From the cell containing the given text, extract its center point as (x, y) coordinate. 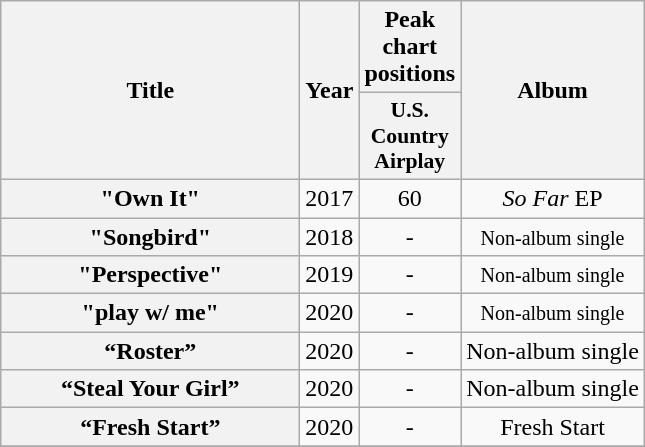
Peak chart positions (410, 47)
2019 (330, 275)
So Far EP (553, 198)
Year (330, 90)
“Steal Your Girl” (150, 389)
2018 (330, 237)
"play w/ me" (150, 313)
Fresh Start (553, 427)
"Own It" (150, 198)
"Songbird" (150, 237)
“Roster” (150, 351)
U.S. Country Airplay (410, 136)
"Perspective" (150, 275)
Title (150, 90)
“Fresh Start” (150, 427)
2017 (330, 198)
60 (410, 198)
Album (553, 90)
